Find where the given text appears and provide that cell's center as [x, y] coordinate. 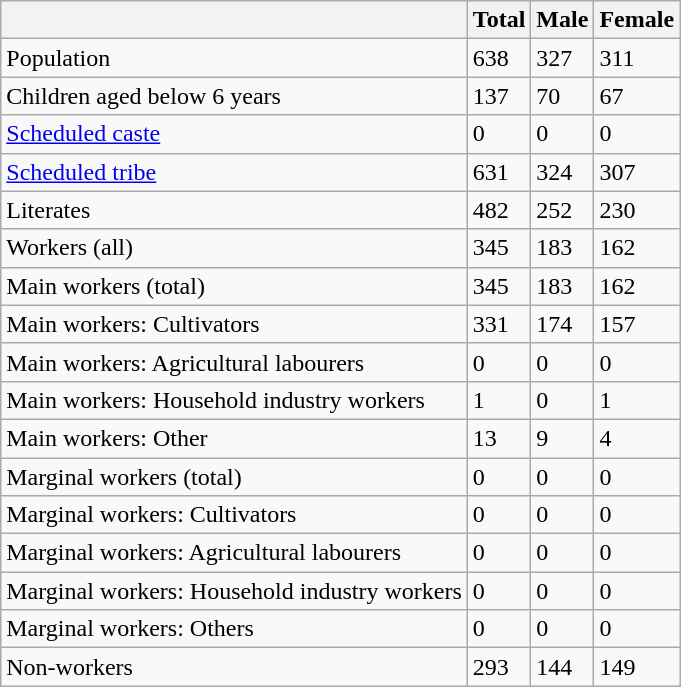
Marginal workers: Agricultural labourers [234, 553]
Workers (all) [234, 248]
252 [562, 210]
Total [499, 20]
Literates [234, 210]
Main workers (total) [234, 286]
331 [499, 324]
Main workers: Household industry workers [234, 400]
4 [637, 438]
Male [562, 20]
Non-workers [234, 667]
307 [637, 172]
Main workers: Other [234, 438]
Children aged below 6 years [234, 96]
324 [562, 172]
157 [637, 324]
638 [499, 58]
327 [562, 58]
137 [499, 96]
230 [637, 210]
Scheduled caste [234, 134]
311 [637, 58]
Female [637, 20]
67 [637, 96]
Main workers: Cultivators [234, 324]
Scheduled tribe [234, 172]
Marginal workers: Household industry workers [234, 591]
144 [562, 667]
631 [499, 172]
Marginal workers (total) [234, 477]
13 [499, 438]
Population [234, 58]
482 [499, 210]
70 [562, 96]
293 [499, 667]
174 [562, 324]
9 [562, 438]
149 [637, 667]
Marginal workers: Cultivators [234, 515]
Main workers: Agricultural labourers [234, 362]
Marginal workers: Others [234, 629]
